Pinpoint the cell where the given text exists, returning its (x, y) midpoint coordinate. 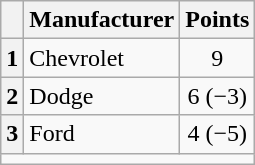
6 (−3) (218, 96)
2 (12, 96)
Points (218, 20)
9 (218, 58)
1 (12, 58)
Manufacturer (102, 20)
4 (−5) (218, 134)
Chevrolet (102, 58)
Ford (102, 134)
3 (12, 134)
Dodge (102, 96)
